Extract the (X, Y) coordinate from the center of the cell holding the provided text.  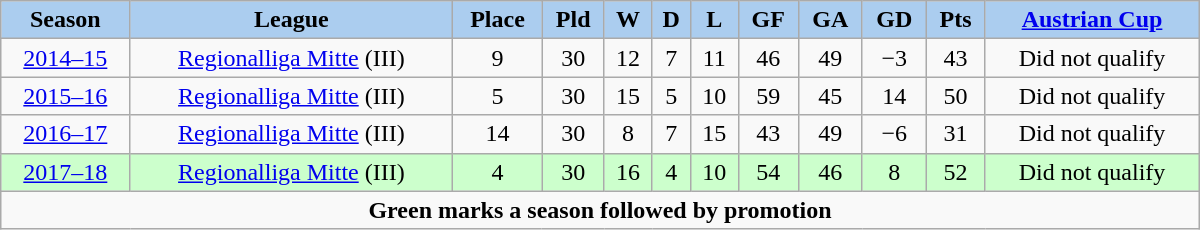
D (672, 20)
11 (714, 58)
Place (498, 20)
GA (830, 20)
12 (628, 58)
2017–18 (66, 172)
59 (768, 96)
Season (66, 20)
W (628, 20)
GD (894, 20)
31 (955, 134)
Green marks a season followed by promotion (600, 210)
Austrian Cup (1092, 20)
GF (768, 20)
2015–16 (66, 96)
50 (955, 96)
2014–15 (66, 58)
−3 (894, 58)
54 (768, 172)
Pts (955, 20)
16 (628, 172)
−6 (894, 134)
45 (830, 96)
2016–17 (66, 134)
9 (498, 58)
L (714, 20)
52 (955, 172)
Pld (573, 20)
League (292, 20)
